Scan for the cell matching the given text and deliver its [X, Y] coordinate at center. 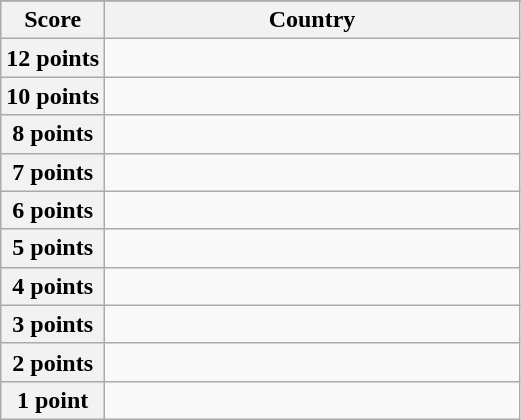
12 points [53, 58]
8 points [53, 134]
3 points [53, 324]
7 points [53, 172]
1 point [53, 400]
Country [312, 20]
5 points [53, 248]
4 points [53, 286]
6 points [53, 210]
2 points [53, 362]
Score [53, 20]
10 points [53, 96]
